Provide the (X, Y) coordinate of the cell's center where the given text is located.  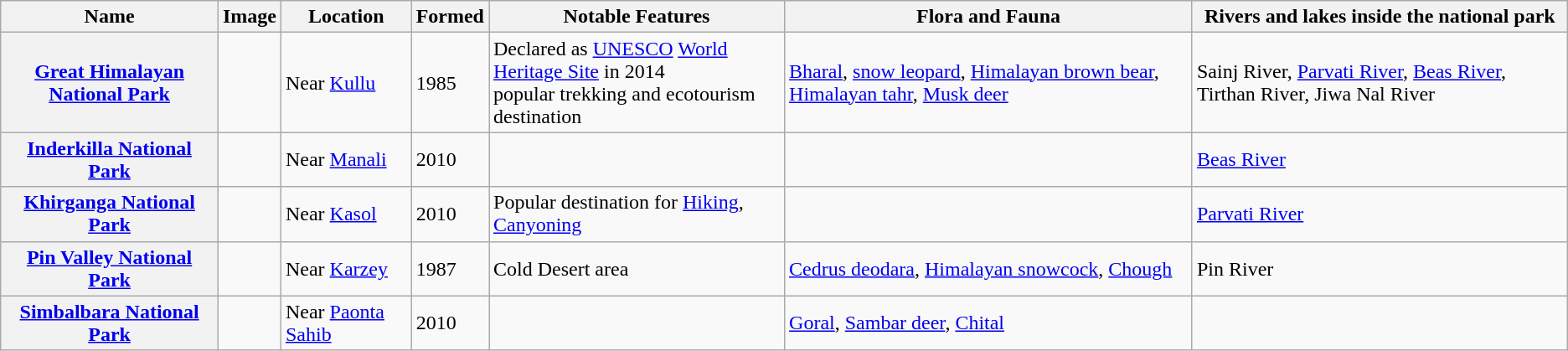
Name (110, 17)
Notable Features (637, 17)
Declared as UNESCO World Heritage Site in 2014popular trekking and ecotourism destination (637, 82)
1985 (450, 82)
Simbalbara National Park (110, 323)
Near Karzey (346, 268)
Beas River (1380, 159)
Inderkilla National Park (110, 159)
Popular destination for Hiking, Canyoning (637, 214)
Image (250, 17)
Pin River (1380, 268)
Near Kasol (346, 214)
1987 (450, 268)
Near Paonta Sahib (346, 323)
Khirganga National Park (110, 214)
Rivers and lakes inside the national park (1380, 17)
Location (346, 17)
Sainj River, Parvati River, Beas River, Tirthan River, Jiwa Nal River (1380, 82)
Pin Valley National Park (110, 268)
Cold Desert area (637, 268)
Parvati River (1380, 214)
Flora and Fauna (988, 17)
Near Manali (346, 159)
Cedrus deodara, Himalayan snowcock, Chough (988, 268)
Great Himalayan National Park (110, 82)
Bharal, snow leopard, Himalayan brown bear, Himalayan tahr, Musk deer (988, 82)
Near Kullu (346, 82)
Formed (450, 17)
Goral, Sambar deer, Chital (988, 323)
